From the cell containing the given text, extract its center point as (X, Y) coordinate. 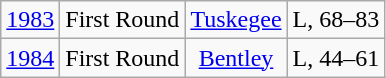
1984 (30, 58)
L, 44–61 (336, 58)
1983 (30, 20)
L, 68–83 (336, 20)
Tuskegee (236, 20)
Bentley (236, 58)
